Detect which cell encompasses the target text, then output its [X, Y] center coordinate. 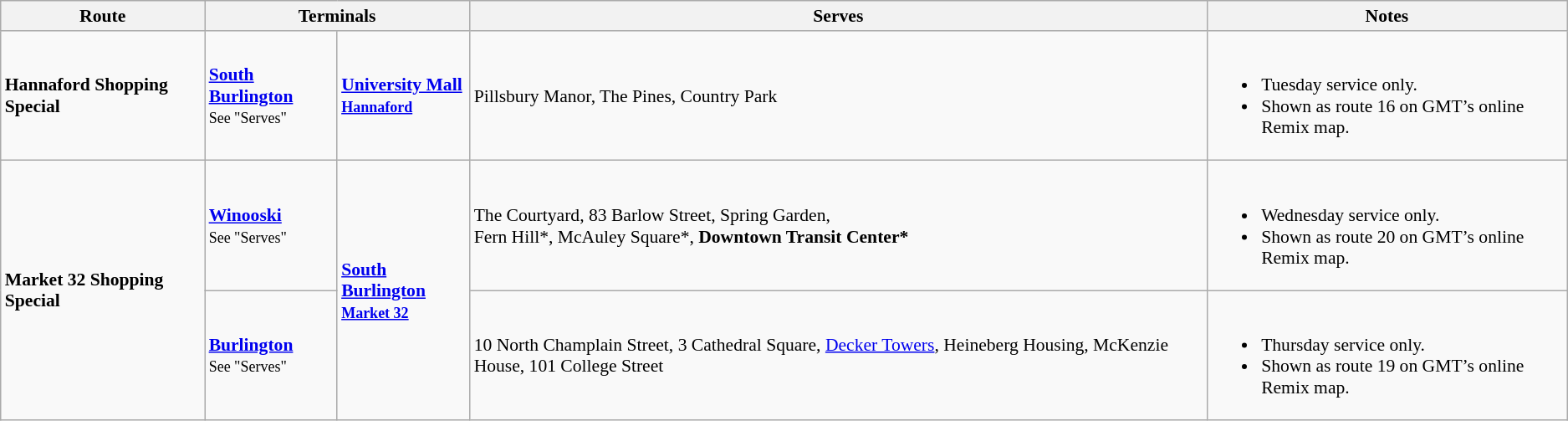
The Courtyard, 83 Barlow Street, Spring Garden,Fern Hill*, McAuley Square*, Downtown Transit Center* [838, 226]
Terminals [338, 16]
Market 32 Shopping Special [103, 291]
Burlington See "Serves" [271, 355]
10 North Champlain Street, 3 Cathedral Square, Decker Towers, Heineberg Housing, McKenzie House, 101 College Street [838, 355]
Winooski See "Serves" [271, 226]
Route [103, 16]
Thursday service only.Shown as route 19 on GMT’s online Remix map. [1387, 355]
South BurlingtonMarket 32 [403, 291]
Tuesday service only.Shown as route 16 on GMT’s online Remix map. [1387, 95]
University MallHannaford [403, 95]
Pillsbury Manor, The Pines, Country Park [838, 95]
Notes [1387, 16]
Serves [838, 16]
Hannaford Shopping Special [103, 95]
South Burlington See "Serves" [271, 95]
Wednesday service only.Shown as route 20 on GMT’s online Remix map. [1387, 226]
